From the cell containing the given text, extract its center point as [X, Y] coordinate. 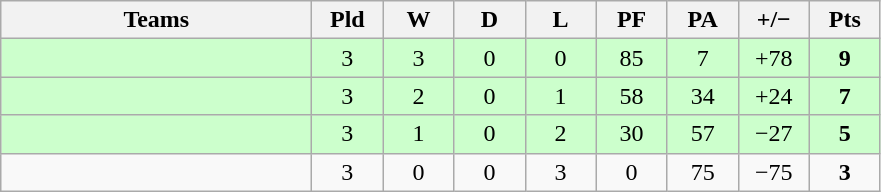
75 [702, 172]
Pld [348, 20]
Pts [844, 20]
57 [702, 134]
−75 [774, 172]
9 [844, 58]
L [560, 20]
5 [844, 134]
30 [632, 134]
PA [702, 20]
+/− [774, 20]
85 [632, 58]
−27 [774, 134]
+24 [774, 96]
58 [632, 96]
D [490, 20]
34 [702, 96]
W [418, 20]
PF [632, 20]
Teams [156, 20]
+78 [774, 58]
